Find where the given text appears and provide that cell's center as [x, y] coordinate. 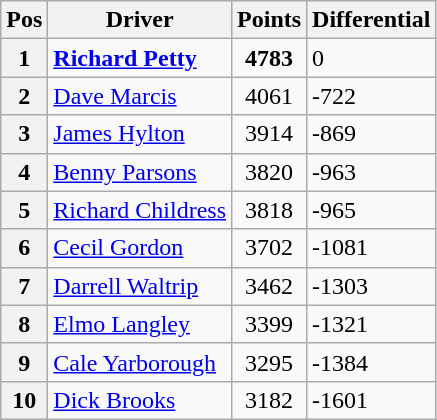
Pos [24, 20]
Benny Parsons [140, 172]
Dave Marcis [140, 96]
7 [24, 286]
-869 [372, 134]
4061 [270, 96]
-1303 [372, 286]
Darrell Waltrip [140, 286]
Cecil Gordon [140, 248]
3399 [270, 324]
3295 [270, 362]
Dick Brooks [140, 400]
Elmo Langley [140, 324]
3702 [270, 248]
3820 [270, 172]
3462 [270, 286]
10 [24, 400]
0 [372, 58]
Driver [140, 20]
Points [270, 20]
-1081 [372, 248]
-1384 [372, 362]
-965 [372, 210]
-1321 [372, 324]
9 [24, 362]
4 [24, 172]
Richard Petty [140, 58]
3914 [270, 134]
5 [24, 210]
-1601 [372, 400]
6 [24, 248]
3182 [270, 400]
1 [24, 58]
8 [24, 324]
3 [24, 134]
Differential [372, 20]
Cale Yarborough [140, 362]
-722 [372, 96]
Richard Childress [140, 210]
-963 [372, 172]
3818 [270, 210]
4783 [270, 58]
2 [24, 96]
James Hylton [140, 134]
